Search for the cell housing the specified text and yield its [x, y] center coordinate. 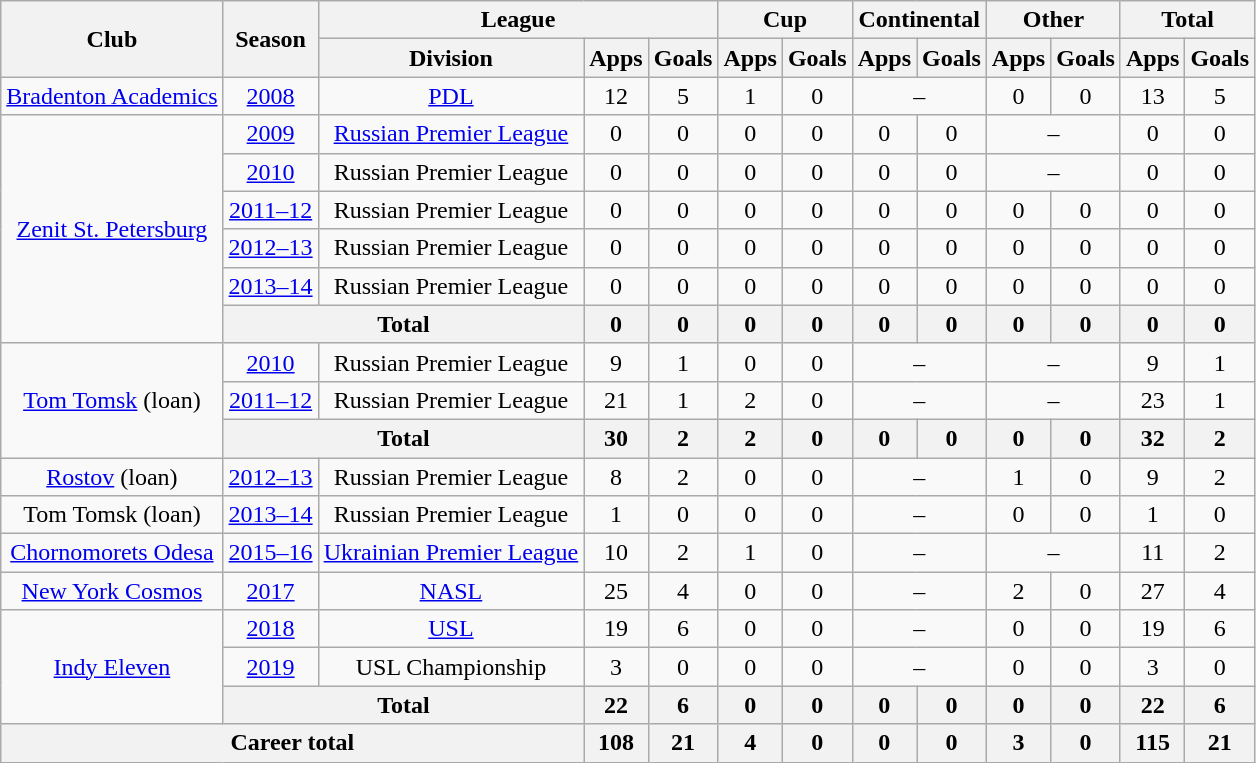
32 [1152, 438]
2009 [270, 134]
11 [1152, 553]
2015–16 [270, 553]
NASL [451, 591]
Indy Eleven [112, 667]
Bradenton Academics [112, 96]
Cup [785, 20]
USL Championship [451, 667]
Season [270, 39]
League [518, 20]
New York Cosmos [112, 591]
10 [616, 553]
Zenit St. Petersburg [112, 229]
USL [451, 629]
PDL [451, 96]
Ukrainian Premier League [451, 553]
115 [1152, 743]
2018 [270, 629]
13 [1152, 96]
12 [616, 96]
2008 [270, 96]
Rostov (loan) [112, 477]
25 [616, 591]
2017 [270, 591]
Division [451, 58]
Career total [292, 743]
Other [1053, 20]
Chornomorets Odesa [112, 553]
27 [1152, 591]
108 [616, 743]
8 [616, 477]
2019 [270, 667]
Club [112, 39]
30 [616, 438]
23 [1152, 400]
Continental [919, 20]
